Locate the cell with the specified text and output its [X, Y] center coordinate. 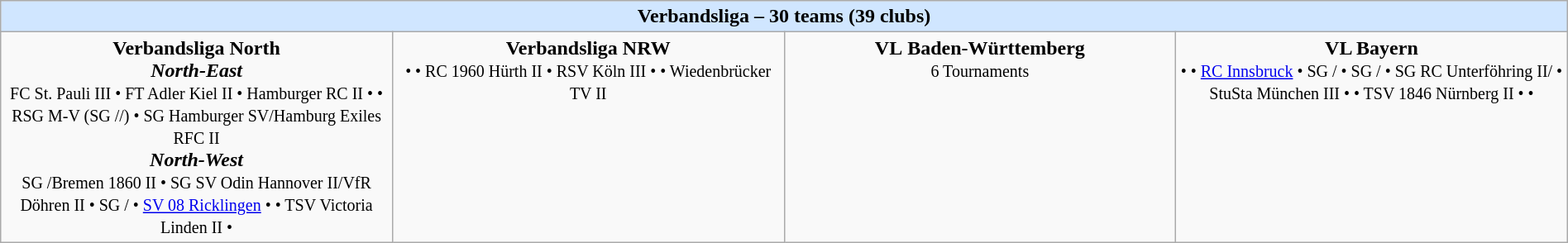
Verbandsliga NRW • • RC 1960 Hürth II • RSV Köln III • • Wiedenbrücker TV II [588, 137]
Verbandsliga – 30 teams (39 clubs) [784, 17]
VL Baden-Württemberg6 Tournaments [980, 137]
VL Bayern • • RC Innsbruck • SG / • SG / • SG RC Unterföhring II/ • StuSta München III • • TSV 1846 Nürnberg II • • [1372, 137]
